Return (x, y) of the center of cell containing provided text 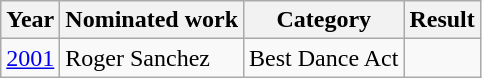
Best Dance Act (324, 58)
Roger Sanchez (152, 58)
Year (30, 20)
2001 (30, 58)
Category (324, 20)
Result (442, 20)
Nominated work (152, 20)
